From the cell containing the given text, extract its center point as (X, Y) coordinate. 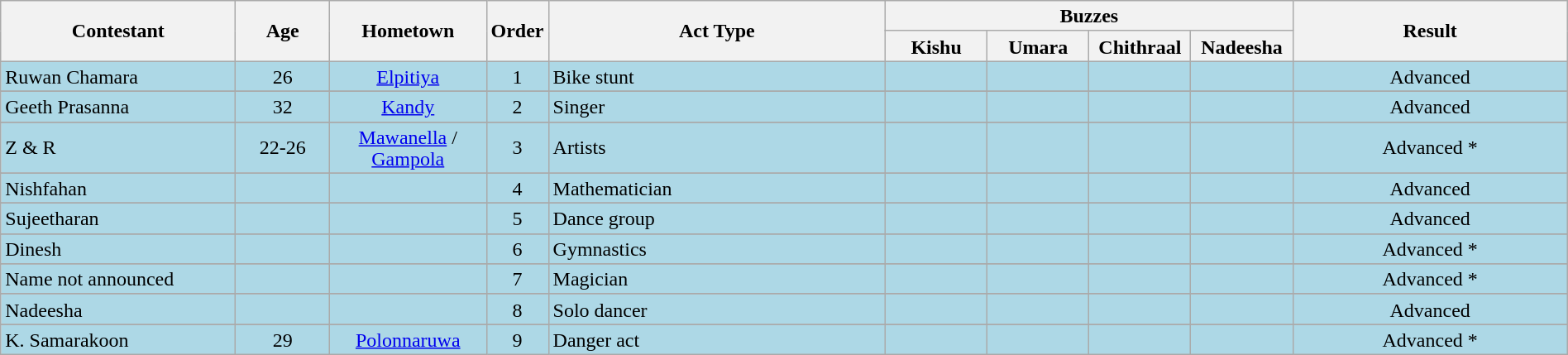
Sujeetharan (118, 218)
Artists (716, 147)
8 (518, 309)
Name not announced (118, 280)
Dinesh (118, 248)
9 (518, 339)
Solo dancer (716, 309)
22-26 (283, 147)
Nishfahan (118, 189)
Ruwan Chamara (118, 76)
Order (518, 31)
Geeth Prasanna (118, 106)
Polonnaruwa (409, 339)
29 (283, 339)
Contestant (118, 31)
Kandy (409, 106)
26 (283, 76)
Dance group (716, 218)
32 (283, 106)
Bike stunt (716, 76)
Mawanella / Gampola (409, 147)
3 (518, 147)
Magician (716, 280)
1 (518, 76)
5 (518, 218)
Elpitiya (409, 76)
Umara (1039, 46)
Gymnastics (716, 248)
Danger act (716, 339)
Chithraal (1140, 46)
7 (518, 280)
Buzzes (1090, 17)
Result (1430, 31)
K. Samarakoon (118, 339)
Hometown (409, 31)
Act Type (716, 31)
4 (518, 189)
Singer (716, 106)
Mathematician (716, 189)
6 (518, 248)
Age (283, 31)
Kishu (936, 46)
2 (518, 106)
Z & R (118, 147)
